Detect which cell encompasses the target text, then output its [X, Y] center coordinate. 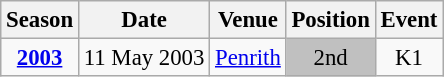
Season [40, 20]
Date [144, 20]
Penrith [248, 58]
K1 [409, 58]
2nd [330, 58]
11 May 2003 [144, 58]
2003 [40, 58]
Venue [248, 20]
Position [330, 20]
Event [409, 20]
